Pinpoint the cell where the given text exists, returning its (x, y) midpoint coordinate. 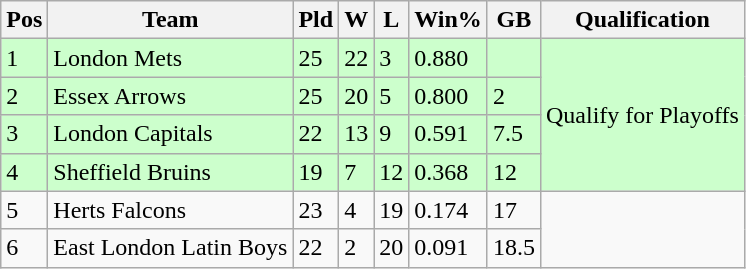
0.591 (448, 134)
L (392, 20)
Herts Falcons (170, 210)
East London Latin Boys (170, 248)
0.880 (448, 58)
GB (514, 20)
7.5 (514, 134)
Qualification (642, 20)
Sheffield Bruins (170, 172)
0.368 (448, 172)
0.091 (448, 248)
Team (170, 20)
Pos (24, 20)
18.5 (514, 248)
1 (24, 58)
London Capitals (170, 134)
0.174 (448, 210)
13 (356, 134)
Essex Arrows (170, 96)
Pld (316, 20)
6 (24, 248)
W (356, 20)
Win% (448, 20)
7 (356, 172)
23 (316, 210)
Qualify for Playoffs (642, 115)
London Mets (170, 58)
9 (392, 134)
0.800 (448, 96)
17 (514, 210)
